Identify which cell holds the provided text, then report its [x, y] central coordinate. 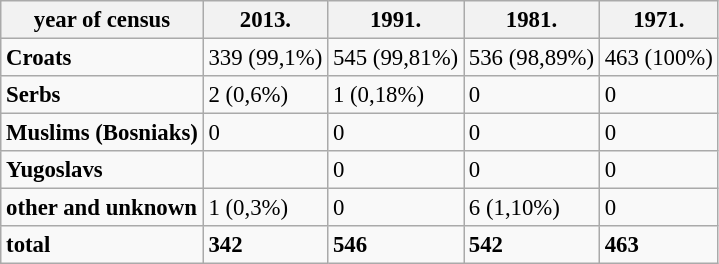
463 (100%) [658, 58]
1981. [532, 20]
339 (99,1%) [265, 58]
other and unknown [102, 208]
1971. [658, 20]
2013. [265, 20]
Croats [102, 58]
542 [532, 245]
Muslims (Bosniaks) [102, 133]
546 [396, 245]
463 [658, 245]
1 (0,18%) [396, 95]
2 (0,6%) [265, 95]
545 (99,81%) [396, 58]
6 (1,10%) [532, 208]
1991. [396, 20]
Serbs [102, 95]
536 (98,89%) [532, 58]
total [102, 245]
1 (0,3%) [265, 208]
year of census [102, 20]
Yugoslavs [102, 170]
342 [265, 245]
